Output the (x, y) coordinate of the center of the cell containing the given text.  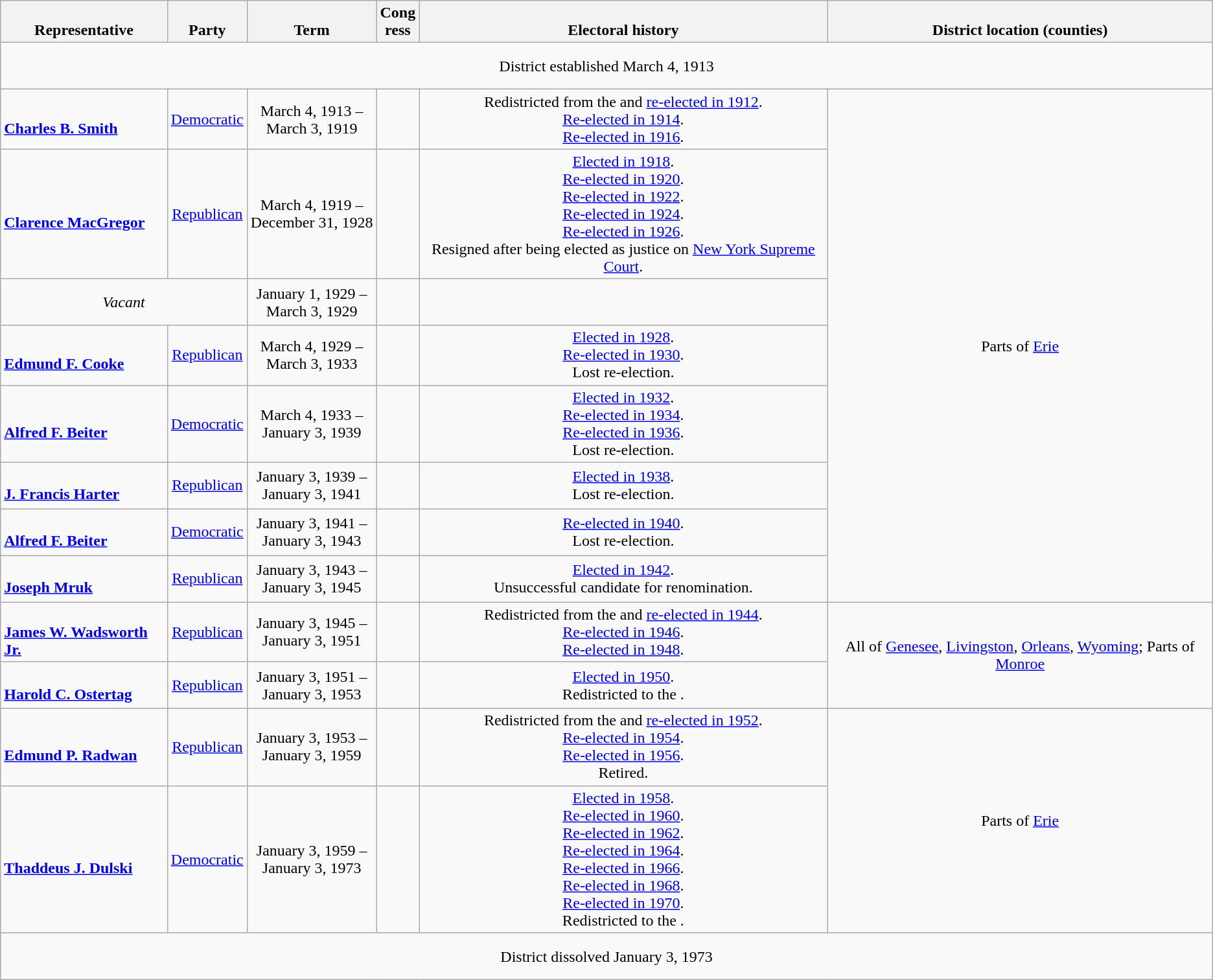
January 3, 1939 –January 3, 1941 (312, 485)
January 1, 1929 –March 3, 1929 (312, 302)
Charles B. Smith (84, 119)
District location (counties) (1020, 22)
All of Genesee, Livingston, Orleans, Wyoming; Parts of Monroe (1020, 655)
Elected in 1942.Unsuccessful candidate for renomination. (623, 579)
J. Francis Harter (84, 485)
March 4, 1933 –January 3, 1939 (312, 424)
Elected in 1932.Re-elected in 1934.Re-elected in 1936.Lost re-election. (623, 424)
Harold C. Ostertag (84, 685)
March 4, 1913 –March 3, 1919 (312, 119)
January 3, 1941 –January 3, 1943 (312, 532)
Joseph Mruk (84, 579)
District dissolved January 3, 1973 (606, 956)
Elected in 1950.Redistricted to the . (623, 685)
Electoral history (623, 22)
Congress (398, 22)
Edmund F. Cooke (84, 355)
January 3, 1945 –January 3, 1951 (312, 632)
March 4, 1929 –March 3, 1933 (312, 355)
Redistricted from the and re-elected in 1952.Re-elected in 1954.Re-elected in 1956.Retired. (623, 747)
Re-elected in 1940.Lost re-election. (623, 532)
March 4, 1919 –December 31, 1928 (312, 214)
January 3, 1953 –January 3, 1959 (312, 747)
District established March 4, 1913 (606, 66)
Vacant (124, 302)
Elected in 1938.Lost re-election. (623, 485)
James W. Wadsworth Jr. (84, 632)
Redistricted from the and re-elected in 1912.Re-elected in 1914.Re-elected in 1916. (623, 119)
Clarence MacGregor (84, 214)
Elected in 1928.Re-elected in 1930.Lost re-election. (623, 355)
Edmund P. Radwan (84, 747)
January 3, 1951 –January 3, 1953 (312, 685)
January 3, 1943 –January 3, 1945 (312, 579)
Redistricted from the and re-elected in 1944.Re-elected in 1946.Re-elected in 1948. (623, 632)
January 3, 1959 –January 3, 1973 (312, 859)
Thaddeus J. Dulski (84, 859)
Term (312, 22)
Representative (84, 22)
Party (207, 22)
